Provide the [X, Y] coordinate of the cell's center where the given text is located.  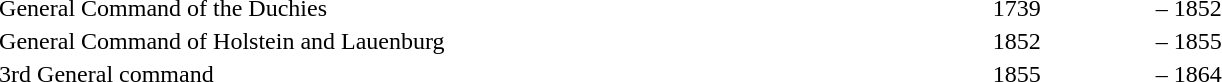
1852 [1071, 41]
– [1162, 41]
